Extract the (X, Y) coordinate from the center of the cell holding the provided text.  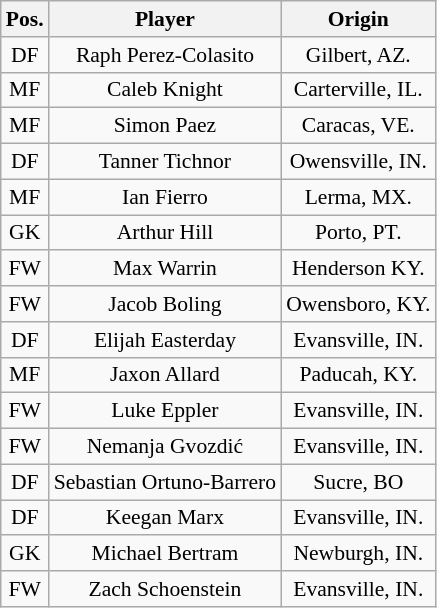
Michael Bertram (166, 554)
Jaxon Allard (166, 375)
Zach Schoenstein (166, 589)
Sucre, BO (358, 482)
Arthur Hill (166, 233)
Porto, PT. (358, 233)
Origin (358, 19)
Ian Fierro (166, 197)
Max Warrin (166, 269)
Sebastian Ortuno-Barrero (166, 482)
Gilbert, AZ. (358, 55)
Elijah Easterday (166, 340)
Paducah, KY. (358, 375)
Lerma, MX. (358, 197)
Keegan Marx (166, 518)
Raph Perez-Colasito (166, 55)
Tanner Tichnor (166, 162)
Owensville, IN. (358, 162)
Caracas, VE. (358, 126)
Luke Eppler (166, 411)
Nemanja Gvozdić (166, 447)
Simon Paez (166, 126)
Pos. (25, 19)
Newburgh, IN. (358, 554)
Jacob Boling (166, 304)
Carterville, IL. (358, 90)
Player (166, 19)
Owensboro, KY. (358, 304)
Caleb Knight (166, 90)
Henderson KY. (358, 269)
